Extract the [X, Y] coordinate from the center of the cell holding the provided text.  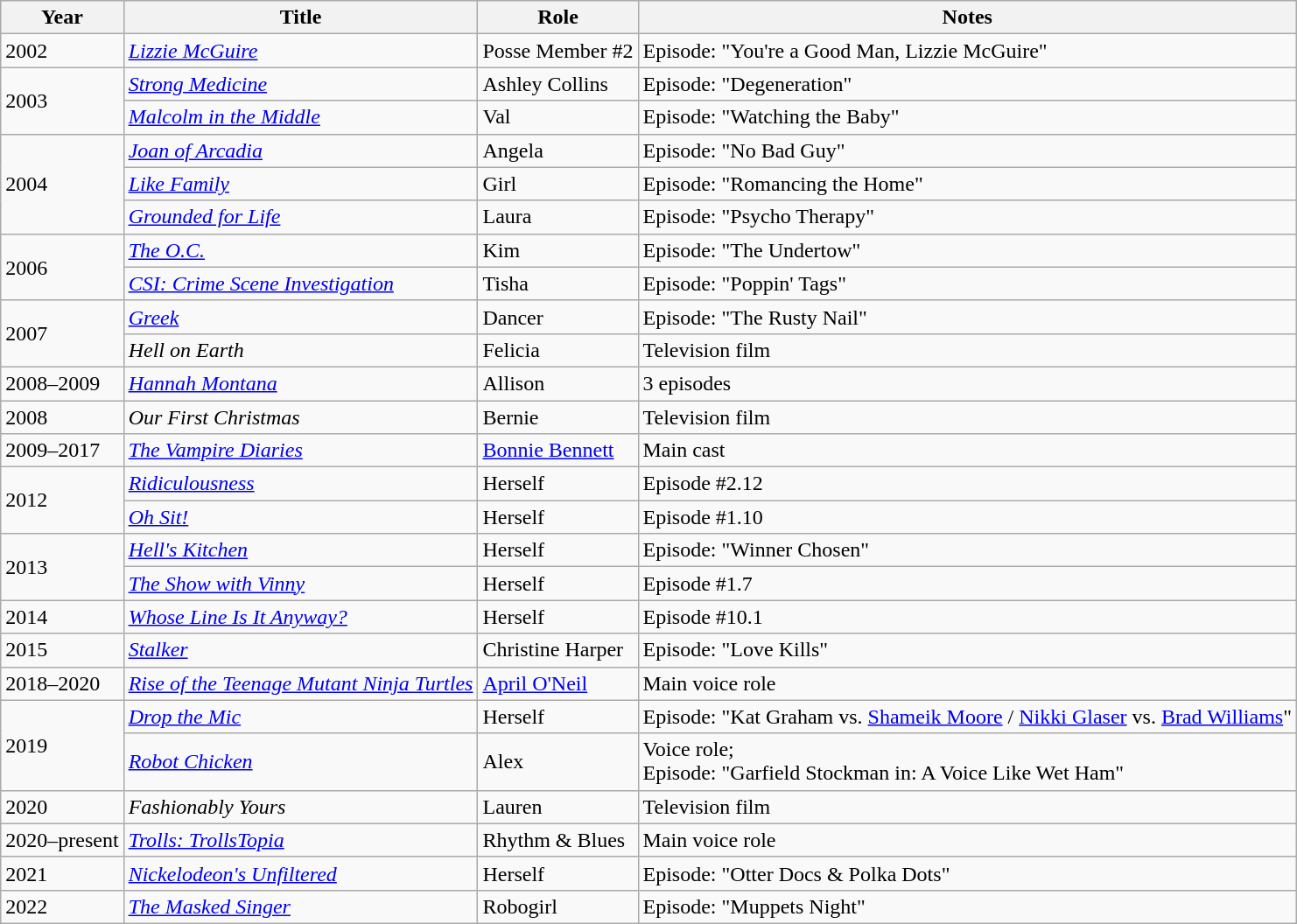
Main cast [968, 451]
2012 [62, 500]
2008–2009 [62, 383]
Lizzie McGuire [301, 51]
Strong Medicine [301, 84]
2009–2017 [62, 451]
Episode: "The Undertow" [968, 250]
Lauren [558, 807]
Episode: "No Bad Guy" [968, 150]
Ridiculousness [301, 484]
2006 [62, 267]
The O.C. [301, 250]
Episode: "Romancing the Home" [968, 184]
Episode: "Psycho Therapy" [968, 217]
Allison [558, 383]
2007 [62, 333]
Episode: "You're a Good Man, Lizzie McGuire" [968, 51]
Hell on Earth [301, 350]
Voice role; Episode: "Garfield Stockman in: A Voice Like Wet Ham" [968, 761]
CSI: Crime Scene Investigation [301, 283]
Whose Line Is It Anyway? [301, 617]
Episode #2.12 [968, 484]
Kim [558, 250]
Bonnie Bennett [558, 451]
2013 [62, 567]
2008 [62, 417]
Episode: "Poppin' Tags" [968, 283]
Episode: "Muppets Night" [968, 906]
Hannah Montana [301, 383]
Episode #1.10 [968, 517]
2002 [62, 51]
Bernie [558, 417]
2015 [62, 650]
3 episodes [968, 383]
The Masked Singer [301, 906]
Rise of the Teenage Mutant Ninja Turtles [301, 683]
Joan of Arcadia [301, 150]
2014 [62, 617]
2021 [62, 873]
Episode: "Watching the Baby" [968, 117]
2003 [62, 101]
Episode: "Winner Chosen" [968, 550]
Posse Member #2 [558, 51]
Rhythm & Blues [558, 840]
2020–present [62, 840]
Alex [558, 761]
Malcolm in the Middle [301, 117]
Notes [968, 17]
Stalker [301, 650]
2020 [62, 807]
2018–2020 [62, 683]
Episode #1.7 [968, 584]
Year [62, 17]
Grounded for Life [301, 217]
Episode: "Degeneration" [968, 84]
2019 [62, 745]
Greek [301, 317]
2022 [62, 906]
Hell's Kitchen [301, 550]
Robot Chicken [301, 761]
The Vampire Diaries [301, 451]
Trolls: TrollsTopia [301, 840]
Nickelodeon's Unfiltered [301, 873]
Girl [558, 184]
Episode: "Kat Graham vs. Shameik Moore / Nikki Glaser vs. Brad Williams" [968, 717]
Fashionably Yours [301, 807]
Oh Sit! [301, 517]
Drop the Mic [301, 717]
Episode #10.1 [968, 617]
Our First Christmas [301, 417]
Ashley Collins [558, 84]
Robogirl [558, 906]
Episode: "The Rusty Nail" [968, 317]
Tisha [558, 283]
2004 [62, 184]
Dancer [558, 317]
Title [301, 17]
Laura [558, 217]
Like Family [301, 184]
Felicia [558, 350]
April O'Neil [558, 683]
The Show with Vinny [301, 584]
Christine Harper [558, 650]
Episode: "Love Kills" [968, 650]
Episode: "Otter Docs & Polka Dots" [968, 873]
Val [558, 117]
Angela [558, 150]
Role [558, 17]
